Search for the cell housing the specified text and yield its [x, y] center coordinate. 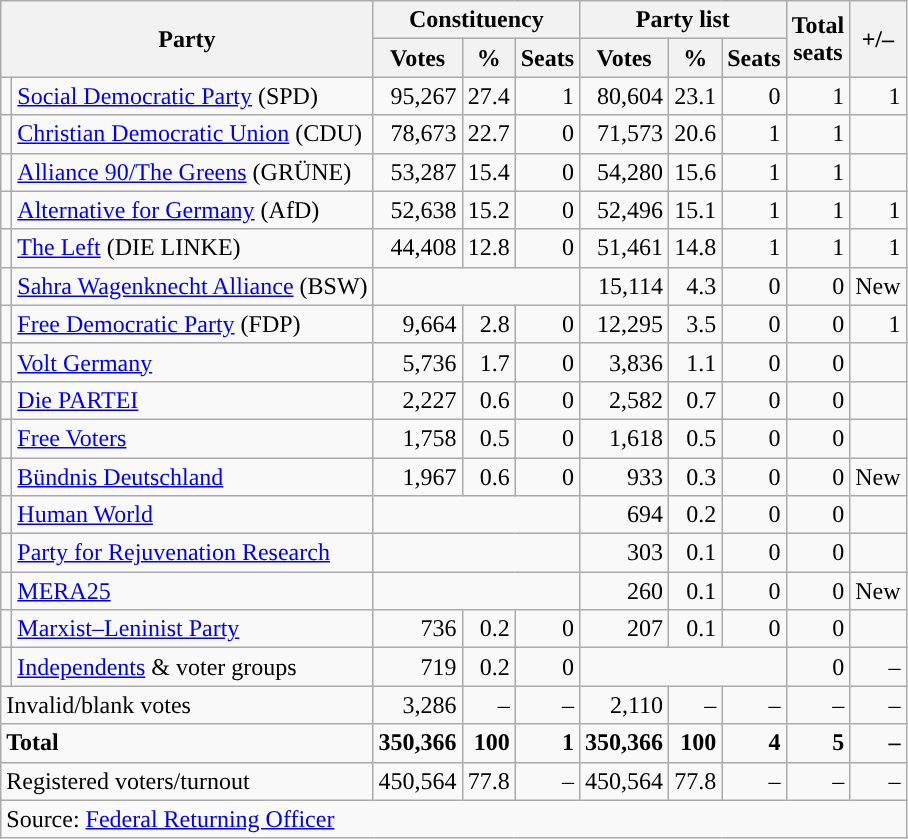
Independents & voter groups [192, 667]
694 [624, 515]
Source: Federal Returning Officer [454, 819]
80,604 [624, 96]
5,736 [418, 362]
14.8 [696, 248]
4 [754, 743]
Constituency [476, 20]
Marxist–Leninist Party [192, 629]
1,618 [624, 438]
15.1 [696, 210]
15,114 [624, 286]
51,461 [624, 248]
9,664 [418, 324]
3,836 [624, 362]
Total [187, 743]
303 [624, 553]
+/– [878, 39]
44,408 [418, 248]
52,496 [624, 210]
Invalid/blank votes [187, 705]
Party [187, 39]
15.2 [488, 210]
4.3 [696, 286]
1.7 [488, 362]
Alliance 90/The Greens (GRÜNE) [192, 172]
27.4 [488, 96]
54,280 [624, 172]
1,758 [418, 438]
12,295 [624, 324]
3,286 [418, 705]
78,673 [418, 134]
52,638 [418, 210]
The Left (DIE LINKE) [192, 248]
MERA25 [192, 591]
Sahra Wagenknecht Alliance (BSW) [192, 286]
20.6 [696, 134]
53,287 [418, 172]
12.8 [488, 248]
2,227 [418, 400]
207 [624, 629]
2,582 [624, 400]
Free Voters [192, 438]
Totalseats [818, 39]
1.1 [696, 362]
933 [624, 477]
0.7 [696, 400]
Party for Rejuvenation Research [192, 553]
Die PARTEI [192, 400]
719 [418, 667]
Bündnis Deutschland [192, 477]
260 [624, 591]
Party list [684, 20]
1,967 [418, 477]
5 [818, 743]
22.7 [488, 134]
0.3 [696, 477]
71,573 [624, 134]
15.6 [696, 172]
Free Democratic Party (FDP) [192, 324]
Social Democratic Party (SPD) [192, 96]
2,110 [624, 705]
Christian Democratic Union (CDU) [192, 134]
Human World [192, 515]
Volt Germany [192, 362]
23.1 [696, 96]
3.5 [696, 324]
Alternative for Germany (AfD) [192, 210]
95,267 [418, 96]
Registered voters/turnout [187, 781]
736 [418, 629]
2.8 [488, 324]
15.4 [488, 172]
